Pinpoint the cell where the given text exists, returning its (X, Y) midpoint coordinate. 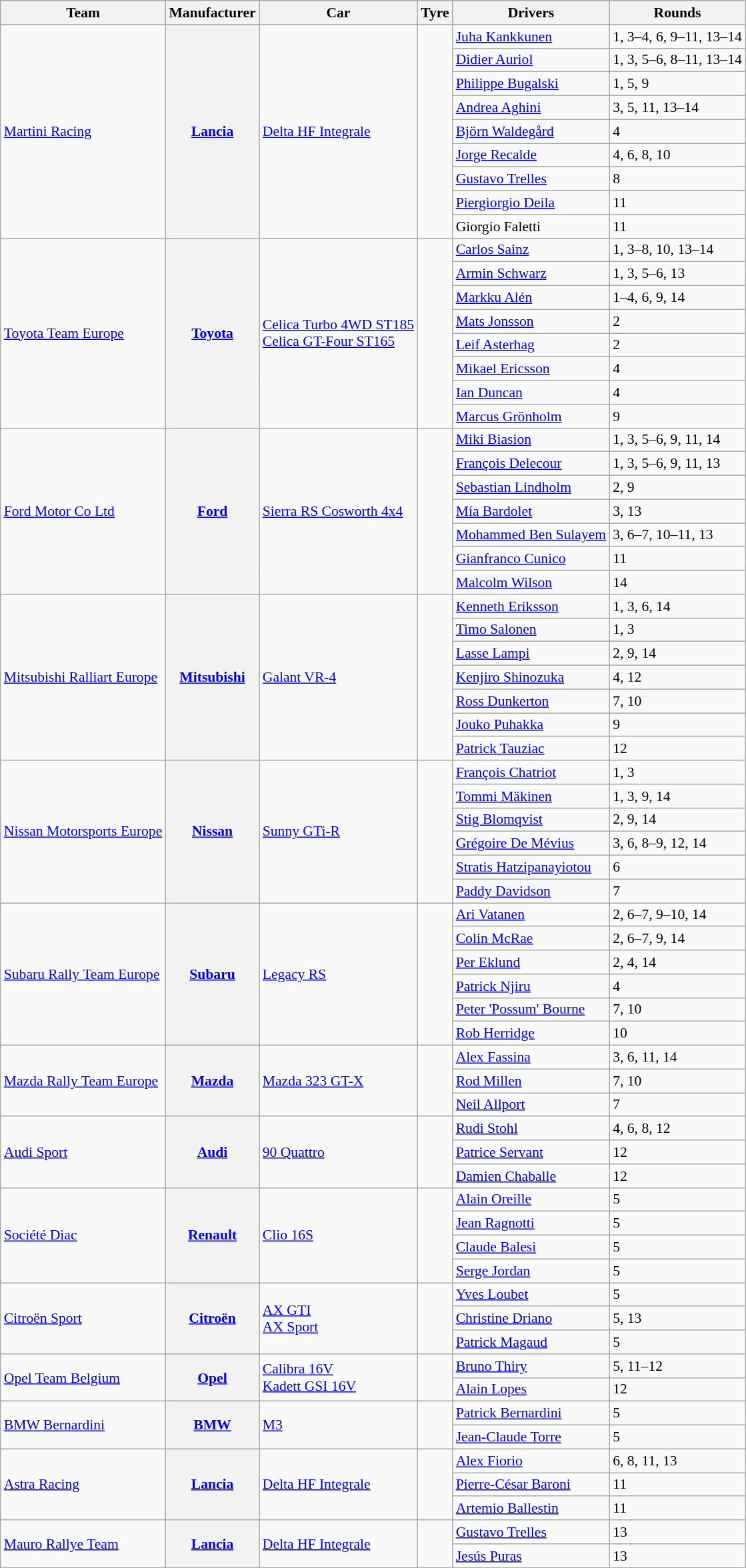
Rudi Stohl (531, 1129)
Patrick Njiru (531, 986)
Renault (212, 1235)
90 Quattro (339, 1153)
Legacy RS (339, 974)
14 (677, 582)
François Chatriot (531, 772)
Marcus Grönholm (531, 416)
Mats Jonsson (531, 321)
Patrick Magaud (531, 1342)
Gianfranco Cunico (531, 559)
1, 3, 5–6, 13 (677, 274)
Markku Alén (531, 298)
Toyota Team Europe (83, 333)
3, 13 (677, 511)
Tommi Mäkinen (531, 796)
Claude Balesi (531, 1247)
Timo Salonen (531, 630)
Giorgio Faletti (531, 227)
Drivers (531, 13)
4, 12 (677, 678)
Sunny GTi-R (339, 832)
6, 8, 11, 13 (677, 1461)
Ford (212, 510)
Jean Ragnotti (531, 1223)
2, 9 (677, 488)
Mitsubishi Ralliart Europe (83, 677)
Alain Lopes (531, 1389)
Mazda (212, 1081)
Alex Fassina (531, 1058)
Jouko Puhakka (531, 725)
Mitsubishi (212, 677)
Kenneth Eriksson (531, 606)
Pierre-César Baroni (531, 1485)
6 (677, 868)
3, 5, 11, 13–14 (677, 108)
Citroën (212, 1318)
1, 3, 5–6, 9, 11, 13 (677, 464)
Stig Blomqvist (531, 820)
Car (339, 13)
BMW Bernardini (83, 1425)
Mazda Rally Team Europe (83, 1081)
Sierra RS Cosworth 4x4 (339, 510)
Audi (212, 1153)
Mazda 323 GT-X (339, 1081)
Galant VR-4 (339, 677)
Astra Racing (83, 1485)
Jesús Puras (531, 1556)
Philippe Bugalski (531, 84)
Manufacturer (212, 13)
Grégoire De Mévius (531, 844)
Yves Loubet (531, 1295)
Miki Biasion (531, 440)
Ross Dunkerton (531, 701)
5, 11–12 (677, 1366)
François Delecour (531, 464)
Neil Allport (531, 1105)
Armin Schwarz (531, 274)
1, 5, 9 (677, 84)
Patrick Tauziac (531, 749)
1, 3, 9, 14 (677, 796)
Clio 16S (339, 1235)
Subaru Rally Team Europe (83, 974)
1, 3, 5–6, 9, 11, 14 (677, 440)
Juha Kankkunen (531, 37)
Citroën Sport (83, 1318)
BMW (212, 1425)
Mikael Ericsson (531, 369)
5, 13 (677, 1319)
Mohammed Ben Sulayem (531, 535)
Per Eklund (531, 962)
1, 3–4, 6, 9–11, 13–14 (677, 37)
Alain Oreille (531, 1199)
Leif Asterhag (531, 345)
Société Diac (83, 1235)
Damien Chaballe (531, 1176)
Team (83, 13)
Martini Racing (83, 132)
Nissan Motorsports Europe (83, 832)
Rob Herridge (531, 1034)
Subaru (212, 974)
3, 6, 11, 14 (677, 1058)
Patrick Bernardini (531, 1413)
4, 6, 8, 12 (677, 1129)
Rod Millen (531, 1081)
Serge Jordan (531, 1271)
3, 6–7, 10–11, 13 (677, 535)
Lasse Lampi (531, 654)
Ford Motor Co Ltd (83, 510)
Jean-Claude Torre (531, 1437)
Tyre (435, 13)
4, 6, 8, 10 (677, 155)
Opel Team Belgium (83, 1378)
Andrea Aghini (531, 108)
Ari Vatanen (531, 915)
Toyota (212, 333)
Artemio Ballestin (531, 1509)
Audi Sport (83, 1153)
2, 4, 14 (677, 962)
3, 6, 8–9, 12, 14 (677, 844)
1, 3, 6, 14 (677, 606)
8 (677, 179)
10 (677, 1034)
Colin McRae (531, 939)
Bruno Thiry (531, 1366)
Ian Duncan (531, 392)
Kenjiro Shinozuka (531, 678)
2, 6–7, 9–10, 14 (677, 915)
Carlos Sainz (531, 250)
Celica Turbo 4WD ST185 Celica GT-Four ST165 (339, 333)
1–4, 6, 9, 14 (677, 298)
Paddy Davidson (531, 891)
Sebastian Lindholm (531, 488)
Patrice Servant (531, 1152)
M3 (339, 1425)
Rounds (677, 13)
Opel (212, 1378)
Nissan (212, 832)
Malcolm Wilson (531, 582)
Piergiorgio Deila (531, 203)
Björn Waldegård (531, 131)
Alex Fiorio (531, 1461)
1, 3, 5–6, 8–11, 13–14 (677, 60)
Jorge Recalde (531, 155)
1, 3–8, 10, 13–14 (677, 250)
Peter 'Possum' Bourne (531, 1010)
Stratis Hatzipanayiotou (531, 868)
Didier Auriol (531, 60)
Calibra 16VKadett GSI 16V (339, 1378)
AX GTIAX Sport (339, 1318)
Mauro Rallye Team (83, 1543)
Christine Driano (531, 1319)
2, 6–7, 9, 14 (677, 939)
Mía Bardolet (531, 511)
